Provide the [X, Y] coordinate of the cell's center where the given text is located.  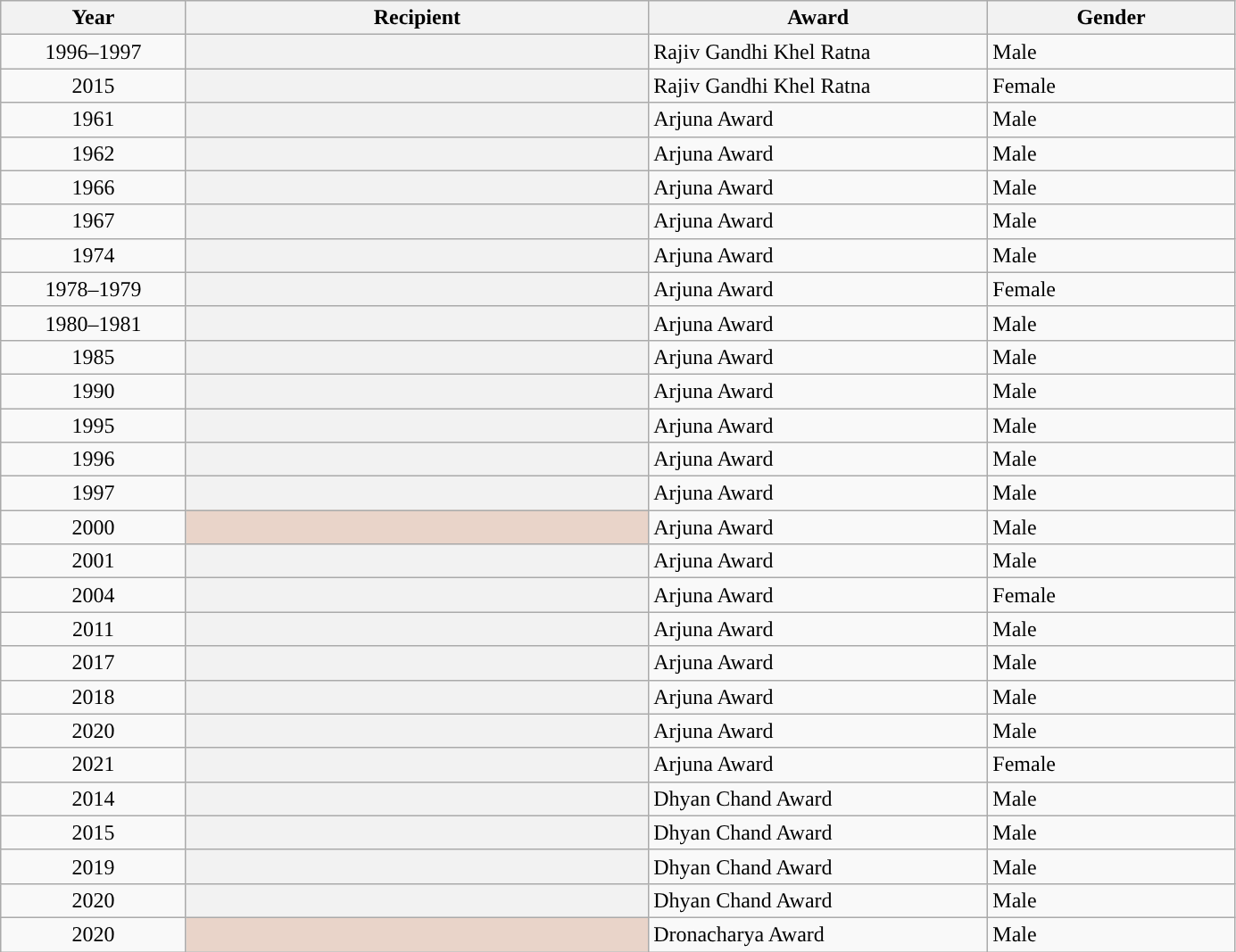
Dronacharya Award [818, 934]
2014 [93, 799]
1974 [93, 255]
1995 [93, 426]
1996–1997 [93, 52]
2017 [93, 663]
2011 [93, 629]
1966 [93, 187]
2000 [93, 527]
1978–1979 [93, 289]
Award [818, 18]
1962 [93, 153]
2004 [93, 595]
Recipient [417, 18]
Year [93, 18]
2019 [93, 866]
1961 [93, 120]
1990 [93, 391]
2021 [93, 765]
1985 [93, 357]
1980–1981 [93, 323]
2018 [93, 697]
1997 [93, 493]
1996 [93, 459]
1967 [93, 221]
2001 [93, 561]
Gender [1112, 18]
